Output the (X, Y) coordinate of the center of the cell containing the given text.  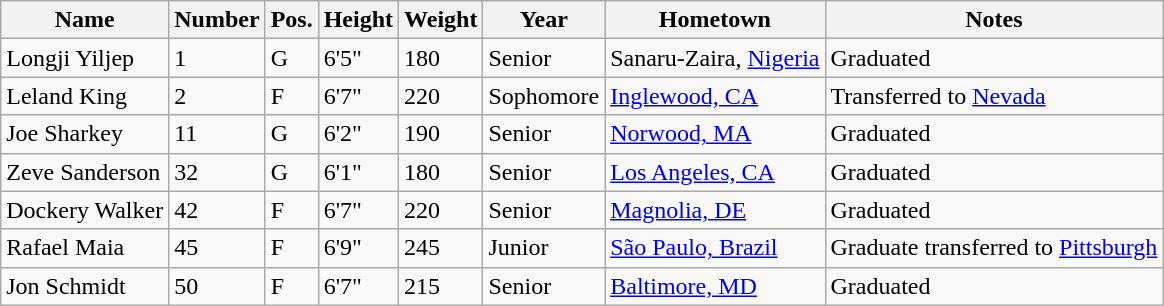
Sanaru-Zaira, Nigeria (715, 58)
Los Angeles, CA (715, 172)
6'2" (358, 134)
Pos. (292, 20)
6'5" (358, 58)
11 (217, 134)
6'1" (358, 172)
Name (85, 20)
190 (441, 134)
Graduate transferred to Pittsburgh (994, 248)
32 (217, 172)
Hometown (715, 20)
São Paulo, Brazil (715, 248)
Junior (544, 248)
Baltimore, MD (715, 286)
Jon Schmidt (85, 286)
45 (217, 248)
50 (217, 286)
Height (358, 20)
Magnolia, DE (715, 210)
Leland King (85, 96)
Sophomore (544, 96)
6'9" (358, 248)
Rafael Maia (85, 248)
245 (441, 248)
Dockery Walker (85, 210)
1 (217, 58)
Weight (441, 20)
2 (217, 96)
Number (217, 20)
215 (441, 286)
Joe Sharkey (85, 134)
Longji Yiljep (85, 58)
Notes (994, 20)
Norwood, MA (715, 134)
Transferred to Nevada (994, 96)
Inglewood, CA (715, 96)
Zeve Sanderson (85, 172)
42 (217, 210)
Year (544, 20)
